Determine the [X, Y] coordinate at the center of the cell enclosing the given text.  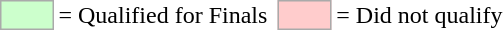
= Qualified for Finals [163, 15]
